Locate the cell with the specified text and output its (X, Y) center coordinate. 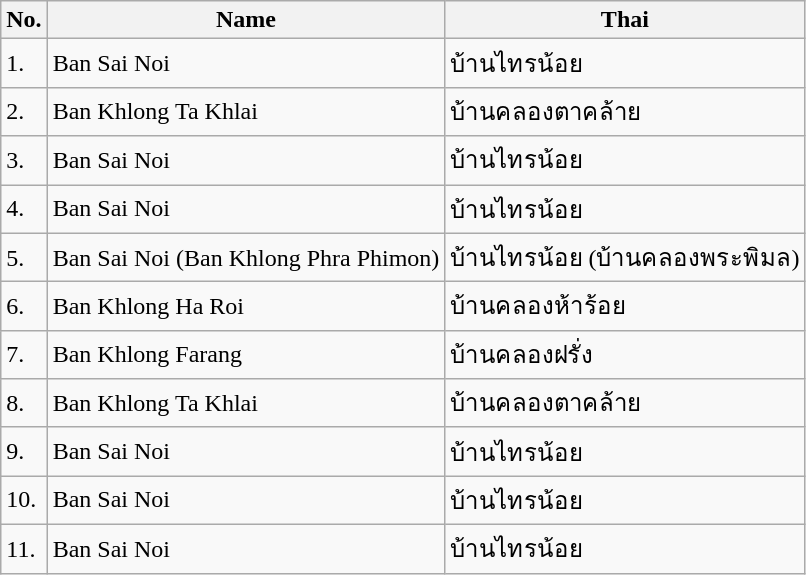
Ban Khlong Ha Roi (246, 306)
7. (24, 354)
2. (24, 112)
บ้านคลองฝรั่ง (625, 354)
4. (24, 208)
Name (246, 20)
5. (24, 258)
Ban Khlong Farang (246, 354)
บ้านคลองห้าร้อย (625, 306)
Ban Sai Noi (Ban Khlong Phra Phimon) (246, 258)
6. (24, 306)
1. (24, 64)
10. (24, 500)
9. (24, 452)
11. (24, 548)
Thai (625, 20)
บ้านไทรน้อย (บ้านคลองพระพิมล) (625, 258)
3. (24, 160)
No. (24, 20)
8. (24, 404)
